From the cell containing the given text, extract its center point as [x, y] coordinate. 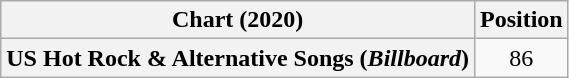
Chart (2020) [238, 20]
US Hot Rock & Alternative Songs (Billboard) [238, 58]
Position [521, 20]
86 [521, 58]
